Output the [x, y] coordinate of the center of the cell containing the given text.  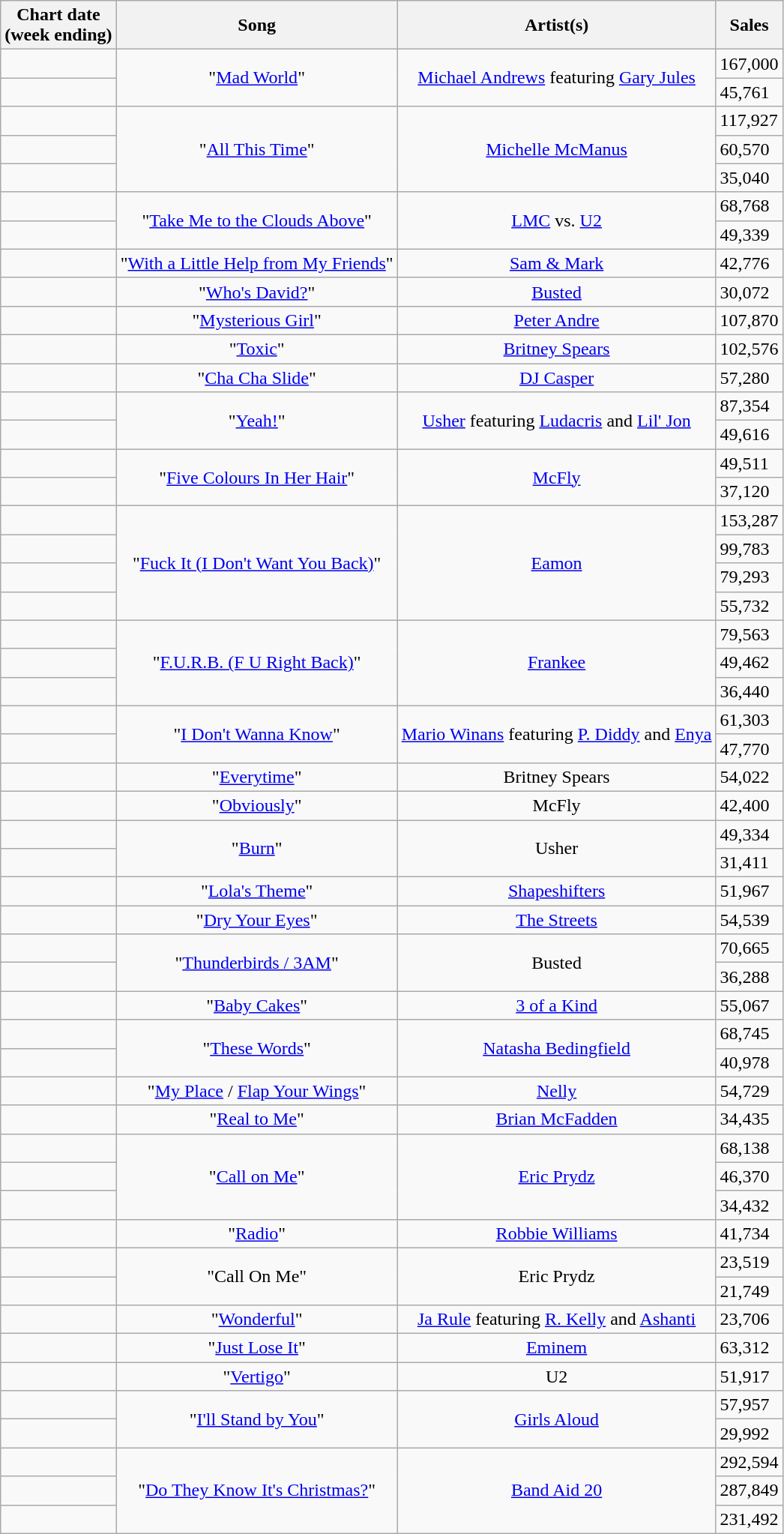
"Lola's Theme" [256, 891]
Usher [556, 849]
34,435 [750, 1119]
49,462 [750, 663]
51,917 [750, 1377]
41,734 [750, 1233]
79,563 [750, 634]
3 of a Kind [556, 1005]
287,849 [750, 1491]
55,732 [750, 606]
"Yeah!" [256, 421]
"Obviously" [256, 805]
57,280 [750, 377]
Girls Aloud [556, 1419]
54,539 [750, 920]
Sales [750, 25]
Brian McFadden [556, 1119]
29,992 [750, 1434]
Band Aid 20 [556, 1491]
49,339 [750, 235]
54,729 [750, 1091]
102,576 [750, 349]
68,138 [750, 1148]
"Burn" [256, 849]
70,665 [750, 948]
42,776 [750, 263]
49,334 [750, 834]
"I'll Stand by You" [256, 1419]
117,927 [750, 121]
Ja Rule featuring R. Kelly and Ashanti [556, 1320]
U2 [556, 1377]
"Call On Me" [256, 1276]
36,288 [750, 977]
Natasha Bedingfield [556, 1048]
DJ Casper [556, 377]
"Toxic" [256, 349]
"Vertigo" [256, 1377]
23,706 [750, 1320]
"With a Little Help from My Friends" [256, 263]
54,022 [750, 777]
"Mysterious Girl" [256, 320]
46,370 [750, 1176]
"Fuck It (I Don't Want You Back)" [256, 563]
153,287 [750, 520]
68,745 [750, 1034]
60,570 [750, 149]
34,432 [750, 1205]
"F.U.R.B. (F U Right Back)" [256, 663]
The Streets [556, 920]
51,967 [750, 891]
49,511 [750, 463]
Frankee [556, 663]
31,411 [750, 863]
"I Don't Wanna Know" [256, 734]
99,783 [750, 549]
42,400 [750, 805]
"Baby Cakes" [256, 1005]
"Everytime" [256, 777]
Chart date(week ending) [58, 25]
47,770 [750, 748]
"Take Me to the Clouds Above" [256, 220]
292,594 [750, 1462]
"These Words" [256, 1048]
"Do They Know It's Christmas?" [256, 1491]
"Radio" [256, 1233]
"Thunderbirds / 3AM" [256, 963]
"Five Colours In Her Hair" [256, 478]
21,749 [750, 1290]
Nelly [556, 1091]
45,761 [750, 92]
LMC vs. U2 [556, 220]
79,293 [750, 577]
"Mad World" [256, 78]
"Dry Your Eyes" [256, 920]
"Wonderful" [256, 1320]
36,440 [750, 691]
Michael Andrews featuring Gary Jules [556, 78]
107,870 [750, 320]
Sam & Mark [556, 263]
Song [256, 25]
Usher featuring Ludacris and Lil' Jon [556, 421]
"Call on Me" [256, 1176]
37,120 [750, 492]
Mario Winans featuring P. Diddy and Enya [556, 734]
"Real to Me" [256, 1119]
40,978 [750, 1062]
Eamon [556, 563]
167,000 [750, 64]
35,040 [750, 178]
55,067 [750, 1005]
Peter Andre [556, 320]
30,072 [750, 292]
Eminem [556, 1348]
63,312 [750, 1348]
"All This Time" [256, 149]
57,957 [750, 1405]
61,303 [750, 720]
87,354 [750, 406]
Robbie Williams [556, 1233]
49,616 [750, 435]
"Cha Cha Slide" [256, 377]
231,492 [750, 1519]
"My Place / Flap Your Wings" [256, 1091]
"Who's David?" [256, 292]
68,768 [750, 206]
23,519 [750, 1262]
Artist(s) [556, 25]
Shapeshifters [556, 891]
Michelle McManus [556, 149]
"Just Lose It" [256, 1348]
